For the text-containing cell, return its midpoint in [x, y] coordinate format. 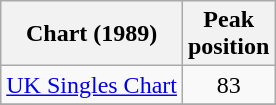
UK Singles Chart [92, 85]
Chart (1989) [92, 34]
Peakposition [228, 34]
83 [228, 85]
